Extract the (X, Y) coordinate from the center of the cell holding the provided text.  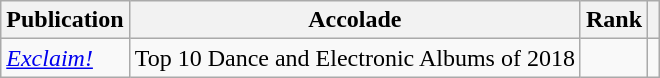
Rank (614, 20)
Top 10 Dance and Electronic Albums of 2018 (354, 58)
Accolade (354, 20)
Publication (65, 20)
Exclaim! (65, 58)
